Output the [x, y] coordinate of the center of the cell containing the given text.  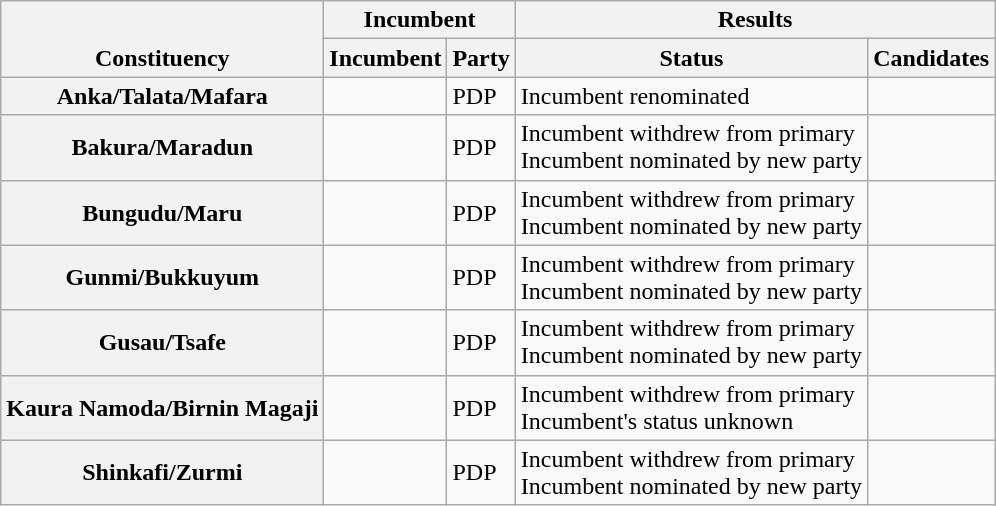
Shinkafi/Zurmi [162, 472]
Incumbent withdrew from primaryIncumbent's status unknown [691, 408]
Gusau/Tsafe [162, 342]
Bakura/Maradun [162, 148]
Constituency [162, 39]
Bungudu/Maru [162, 212]
Status [691, 58]
Party [481, 58]
Gunmi/Bukkuyum [162, 278]
Anka/Talata/Mafara [162, 96]
Candidates [932, 58]
Results [754, 20]
Incumbent renominated [691, 96]
Kaura Namoda/Birnin Magaji [162, 408]
